Identify which cell holds the provided text, then report its (x, y) central coordinate. 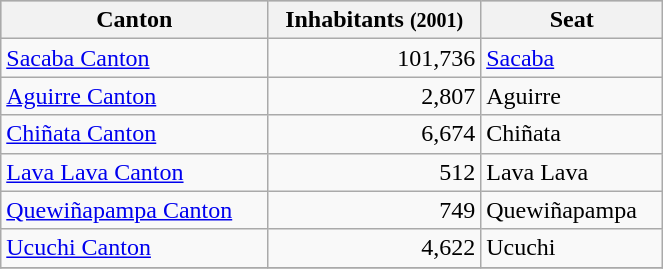
Aguirre Canton (134, 96)
6,674 (374, 134)
Quewiñapampa Canton (134, 210)
Lava Lava (572, 172)
Seat (572, 20)
2,807 (374, 96)
Chiñata (572, 134)
Ucuchi Canton (134, 248)
Lava Lava Canton (134, 172)
749 (374, 210)
Inhabitants (2001) (374, 20)
512 (374, 172)
Chiñata Canton (134, 134)
Sacaba Canton (134, 58)
Sacaba (572, 58)
Ucuchi (572, 248)
4,622 (374, 248)
Quewiñapampa (572, 210)
Canton (134, 20)
Aguirre (572, 96)
101,736 (374, 58)
